Return the [X, Y] coordinate for the center point of the cell that contains the specified text.  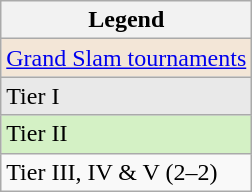
Grand Slam tournaments [126, 58]
Tier III, IV & V (2–2) [126, 172]
Tier I [126, 96]
Legend [126, 20]
Tier II [126, 134]
